For the text-containing cell, return its midpoint in (x, y) coordinate format. 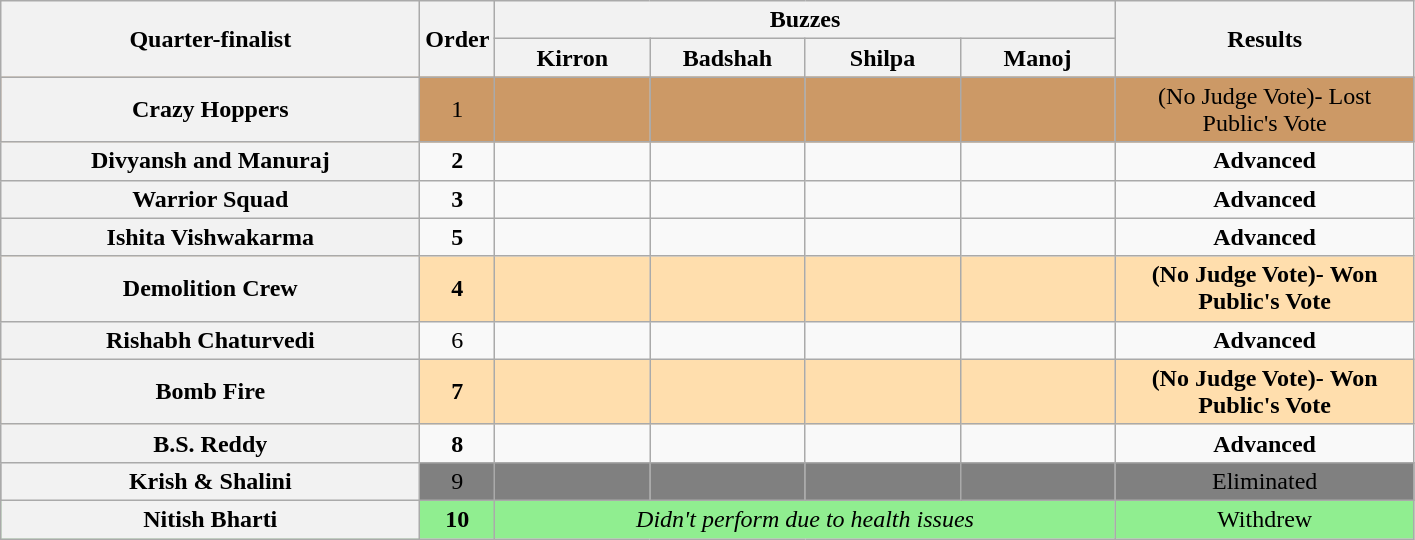
10 (458, 519)
Order (458, 39)
B.S. Reddy (210, 443)
Badshah (728, 58)
4 (458, 288)
Divyansh and Manuraj (210, 161)
5 (458, 237)
Withdrew (1264, 519)
(No Judge Vote)- Lost Public's Vote (1264, 110)
Quarter-finalist (210, 39)
Eliminated (1264, 481)
7 (458, 392)
1 (458, 110)
Buzzes (805, 20)
8 (458, 443)
Crazy Hoppers (210, 110)
Ishita Vishwakarma (210, 237)
6 (458, 340)
Results (1264, 39)
Nitish Bharti (210, 519)
Rishabh Chaturvedi (210, 340)
Warrior Squad (210, 199)
3 (458, 199)
2 (458, 161)
Demolition Crew (210, 288)
Bomb Fire (210, 392)
Shilpa (882, 58)
Krish & Shalini (210, 481)
9 (458, 481)
Didn't perform due to health issues (805, 519)
Manoj (1038, 58)
Kirron (572, 58)
